Return the [x, y] coordinate for the center point of the cell that contains the specified text.  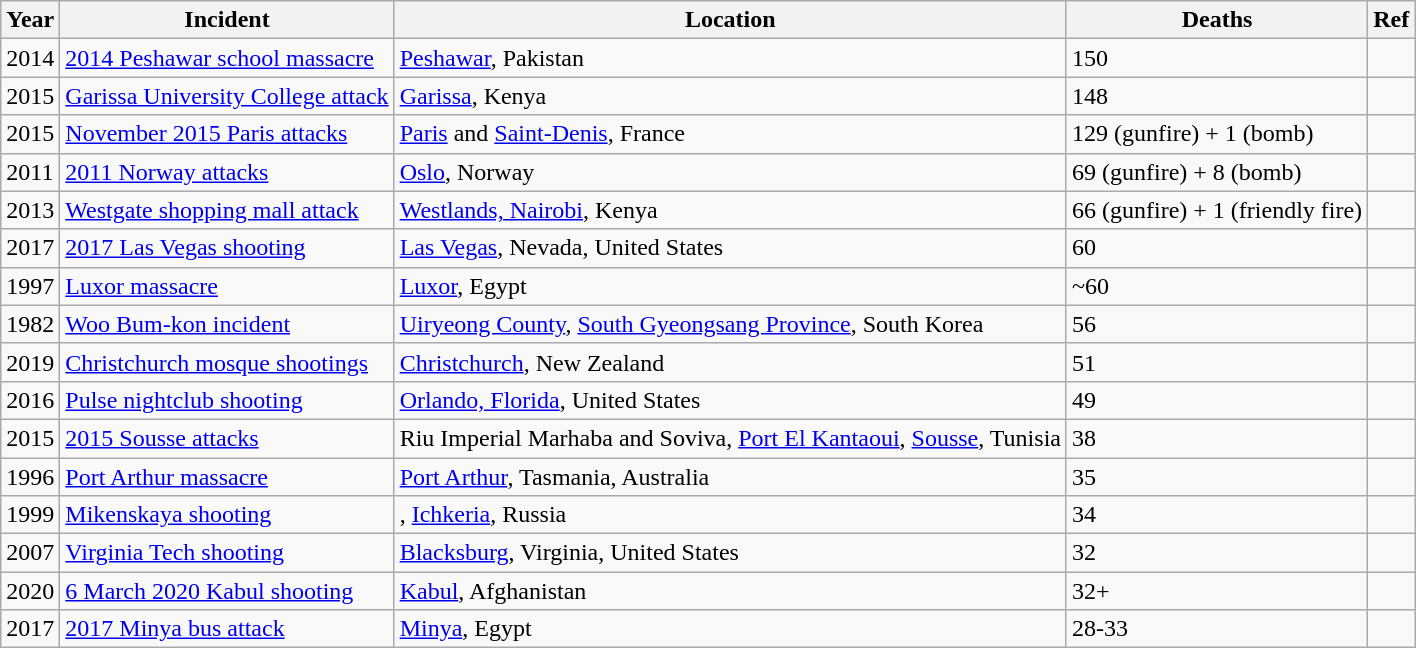
Blacksburg, Virginia, United States [730, 553]
Westlands, Nairobi, Kenya [730, 210]
Deaths [1216, 20]
Pulse nightclub shooting [227, 400]
60 [1216, 248]
Port Arthur, Tasmania, Australia [730, 477]
Luxor massacre [227, 286]
Garissa University College attack [227, 96]
Luxor, Egypt [730, 286]
Westgate shopping mall attack [227, 210]
Orlando, Florida, United States [730, 400]
56 [1216, 324]
2020 [30, 591]
Woo Bum-kon incident [227, 324]
Las Vegas, Nevada, United States [730, 248]
Incident [227, 20]
Virginia Tech shooting [227, 553]
34 [1216, 515]
2017 Las Vegas shooting [227, 248]
2016 [30, 400]
2013 [30, 210]
Riu Imperial Marhaba and Soviva, Port El Kantaoui, Sousse, Tunisia [730, 438]
Garissa, Kenya [730, 96]
Peshawar, Pakistan [730, 58]
2011 [30, 172]
Christchurch mosque shootings [227, 362]
38 [1216, 438]
28-33 [1216, 629]
129 (gunfire) + 1 (bomb) [1216, 134]
2007 [30, 553]
2014 Peshawar school massacre [227, 58]
, Ichkeria, Russia [730, 515]
Location [730, 20]
1996 [30, 477]
2014 [30, 58]
Oslo, Norway [730, 172]
51 [1216, 362]
Uiryeong County, South Gyeongsang Province, South Korea [730, 324]
32+ [1216, 591]
150 [1216, 58]
Minya, Egypt [730, 629]
1999 [30, 515]
6 March 2020 Kabul shooting [227, 591]
Kabul, Afghanistan [730, 591]
Year [30, 20]
~60 [1216, 286]
49 [1216, 400]
66 (gunfire) + 1 (friendly fire) [1216, 210]
2019 [30, 362]
2015 Sousse attacks [227, 438]
Paris and Saint-Denis, France [730, 134]
32 [1216, 553]
Christchurch, New Zealand [730, 362]
Ref [1392, 20]
November 2015 Paris attacks [227, 134]
2017 Minya bus attack [227, 629]
1997 [30, 286]
148 [1216, 96]
Port Arthur massacre [227, 477]
69 (gunfire) + 8 (bomb) [1216, 172]
1982 [30, 324]
35 [1216, 477]
Mikenskaya shooting [227, 515]
2011 Norway attacks [227, 172]
